From the cell containing the given text, extract its center point as (X, Y) coordinate. 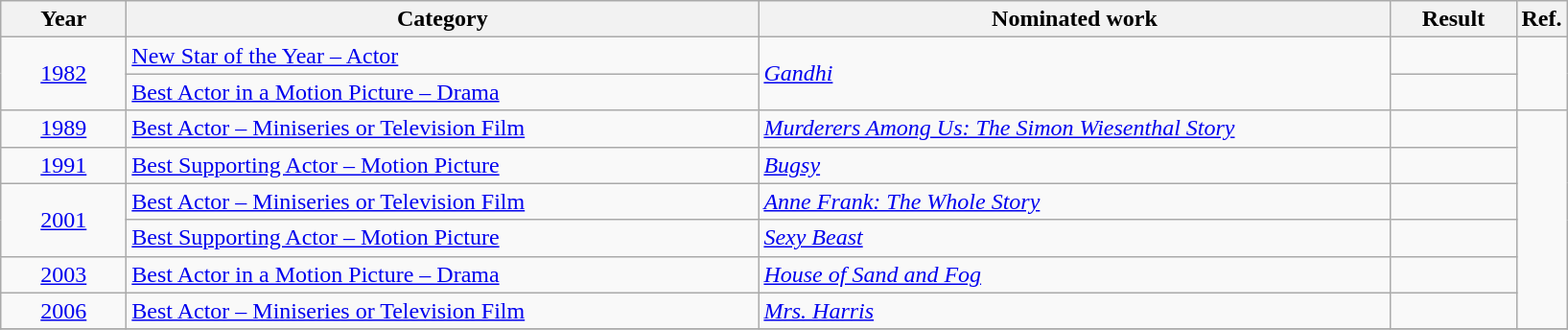
Gandhi (1074, 74)
1991 (63, 165)
2006 (63, 311)
1989 (63, 129)
Category (443, 19)
Ref. (1542, 19)
2003 (63, 274)
2001 (63, 220)
Result (1454, 19)
Bugsy (1074, 165)
Murderers Among Us: The Simon Wiesenthal Story (1074, 129)
Nominated work (1074, 19)
New Star of the Year – Actor (443, 56)
Year (63, 19)
Mrs. Harris (1074, 311)
Anne Frank: The Whole Story (1074, 201)
Sexy Beast (1074, 238)
House of Sand and Fog (1074, 274)
1982 (63, 74)
